Return the [X, Y] coordinate for the center point of the cell that contains the specified text.  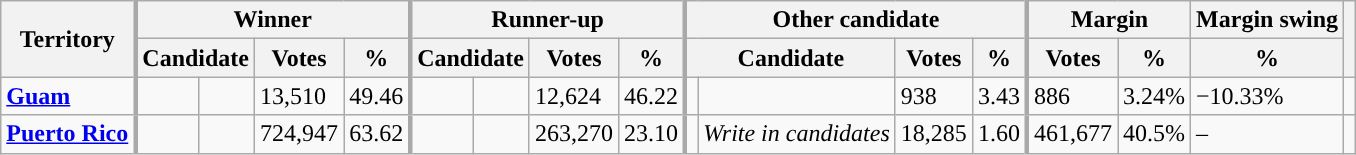
12,624 [574, 96]
263,270 [574, 134]
49.46 [378, 96]
461,677 [1072, 134]
Other candidate [856, 20]
40.5% [1154, 134]
−10.33% [1268, 96]
13,510 [300, 96]
Guam [68, 96]
724,947 [300, 134]
3.24% [1154, 96]
Margin swing [1268, 20]
Runner-up [548, 20]
46.22 [652, 96]
63.62 [378, 134]
3.43 [1000, 96]
Write in candidates [797, 134]
– [1268, 134]
Territory [68, 39]
Winner [272, 20]
938 [934, 96]
18,285 [934, 134]
Margin [1109, 20]
1.60 [1000, 134]
23.10 [652, 134]
Puerto Rico [68, 134]
886 [1072, 96]
